Detect which cell encompasses the target text, then output its [x, y] center coordinate. 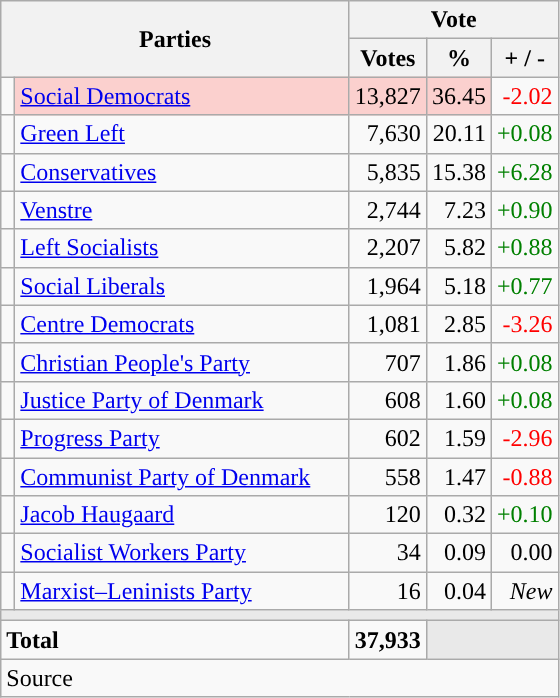
Vote [454, 20]
0.04 [458, 591]
5.82 [458, 248]
Marxist–Leninists Party [182, 591]
2.85 [458, 324]
Source [280, 678]
707 [388, 362]
5.18 [458, 286]
1.86 [458, 362]
1,081 [388, 324]
Justice Party of Denmark [182, 400]
13,827 [388, 96]
558 [388, 477]
7.23 [458, 210]
Parties [176, 39]
Christian People's Party [182, 362]
+0.77 [524, 286]
Total [176, 640]
7,630 [388, 134]
+6.28 [524, 172]
Socialist Workers Party [182, 553]
1.47 [458, 477]
+ / - [524, 58]
Green Left [182, 134]
1,964 [388, 286]
+0.88 [524, 248]
2,744 [388, 210]
-3.26 [524, 324]
-2.96 [524, 438]
16 [388, 591]
1.59 [458, 438]
5,835 [388, 172]
0.09 [458, 553]
1.60 [458, 400]
0.32 [458, 515]
Left Socialists [182, 248]
0.00 [524, 553]
-2.02 [524, 96]
Social Liberals [182, 286]
Conservatives [182, 172]
Votes [388, 58]
Jacob Haugaard [182, 515]
20.11 [458, 134]
Social Democrats [182, 96]
Venstre [182, 210]
-0.88 [524, 477]
Progress Party [182, 438]
36.45 [458, 96]
2,207 [388, 248]
Communist Party of Denmark [182, 477]
120 [388, 515]
602 [388, 438]
37,933 [388, 640]
Centre Democrats [182, 324]
New [524, 591]
+0.10 [524, 515]
% [458, 58]
15.38 [458, 172]
+0.90 [524, 210]
608 [388, 400]
34 [388, 553]
